From the cell containing the given text, extract its center point as (x, y) coordinate. 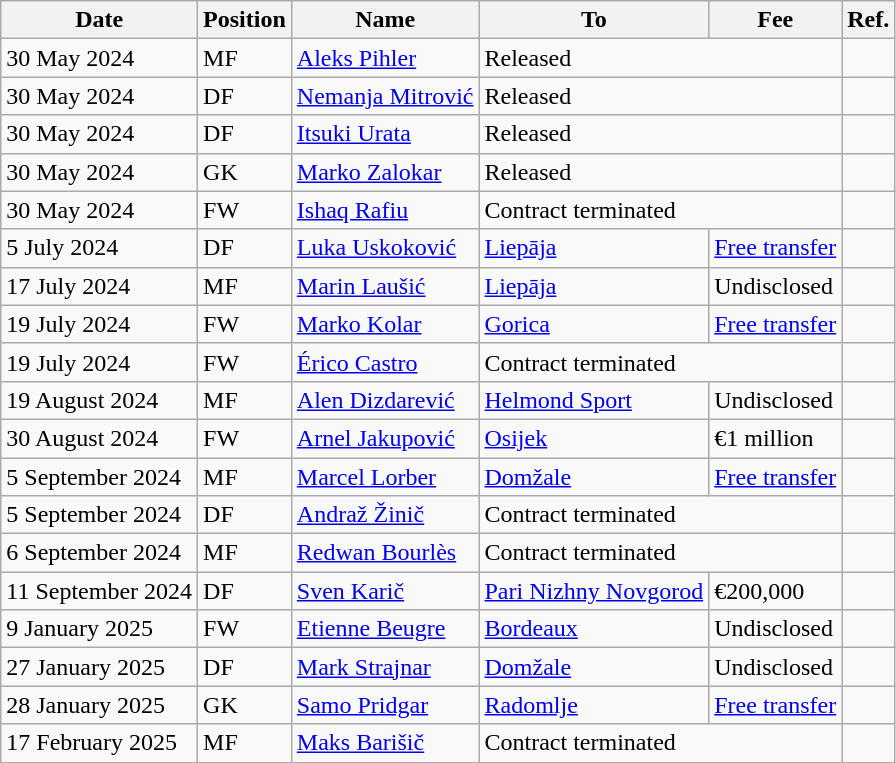
Ref. (868, 20)
Luka Uskoković (385, 248)
Radomlje (594, 705)
Alen Dizdarević (385, 400)
17 February 2025 (100, 743)
Marko Kolar (385, 324)
To (594, 20)
Gorica (594, 324)
Arnel Jakupović (385, 438)
Aleks Pihler (385, 58)
Marin Laušić (385, 286)
Ishaq Rafiu (385, 210)
5 July 2024 (100, 248)
Marko Zalokar (385, 172)
Marcel Lorber (385, 477)
Érico Castro (385, 362)
Itsuki Urata (385, 134)
Name (385, 20)
Fee (776, 20)
Redwan Bourlès (385, 553)
Position (245, 20)
€200,000 (776, 591)
27 January 2025 (100, 667)
9 January 2025 (100, 629)
11 September 2024 (100, 591)
Nemanja Mitrović (385, 96)
Andraž Žinič (385, 515)
Helmond Sport (594, 400)
Mark Strajnar (385, 667)
Date (100, 20)
30 August 2024 (100, 438)
Maks Barišič (385, 743)
€1 million (776, 438)
Samo Pridgar (385, 705)
19 August 2024 (100, 400)
6 September 2024 (100, 553)
Etienne Beugre (385, 629)
Bordeaux (594, 629)
Sven Karič (385, 591)
28 January 2025 (100, 705)
Pari Nizhny Novgorod (594, 591)
Osijek (594, 438)
17 July 2024 (100, 286)
